Detect which cell encompasses the target text, then output its [X, Y] center coordinate. 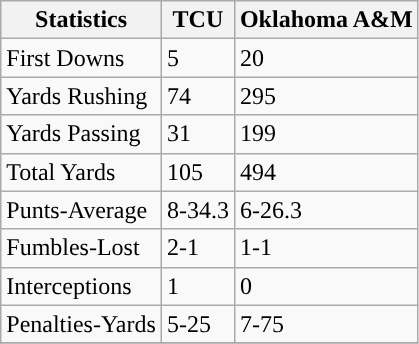
74 [198, 96]
20 [326, 58]
2-1 [198, 248]
Yards Passing [82, 134]
Interceptions [82, 286]
494 [326, 172]
Yards Rushing [82, 96]
105 [198, 172]
1-1 [326, 248]
Punts-Average [82, 210]
First Downs [82, 58]
Total Yards [82, 172]
295 [326, 96]
Oklahoma A&M [326, 20]
5-25 [198, 324]
Penalties-Yards [82, 324]
0 [326, 286]
5 [198, 58]
199 [326, 134]
1 [198, 286]
TCU [198, 20]
Statistics [82, 20]
7-75 [326, 324]
6-26.3 [326, 210]
8-34.3 [198, 210]
31 [198, 134]
Fumbles-Lost [82, 248]
